Provide the [X, Y] coordinate of the cell's center where the given text is located.  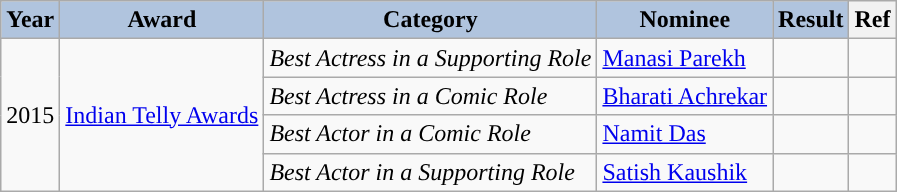
Best Actress in a Comic Role [430, 96]
Namit Das [685, 134]
Nominee [685, 20]
Category [430, 20]
Manasi Parekh [685, 58]
Award [162, 20]
Ref [872, 20]
Bharati Achrekar [685, 96]
Best Actress in a Supporting Role [430, 58]
Best Actor in a Comic Role [430, 134]
Satish Kaushik [685, 172]
Best Actor in a Supporting Role [430, 172]
Result [811, 20]
Indian Telly Awards [162, 115]
Year [30, 20]
2015 [30, 115]
